For the text-containing cell, return its midpoint in (X, Y) coordinate format. 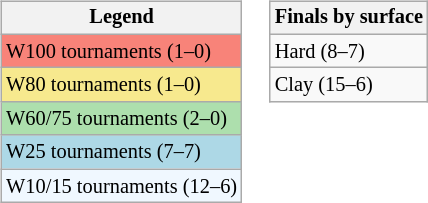
Clay (15–6) (349, 85)
W60/75 tournaments (2–0) (122, 119)
Hard (8–7) (349, 51)
W80 tournaments (1–0) (122, 85)
Legend (122, 18)
W10/15 tournaments (12–6) (122, 186)
Finals by surface (349, 18)
W100 tournaments (1–0) (122, 51)
W25 tournaments (7–7) (122, 152)
